Output the (X, Y) coordinate of the center of the cell containing the given text.  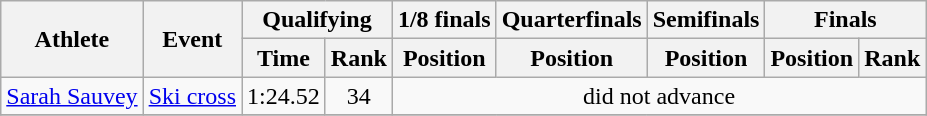
Time (284, 58)
did not advance (658, 96)
Semifinals (706, 20)
Event (192, 39)
Athlete (72, 39)
Sarah Sauvey (72, 96)
Qualifying (318, 20)
Finals (846, 20)
Ski cross (192, 96)
Quarterfinals (572, 20)
1:24.52 (284, 96)
1/8 finals (444, 20)
34 (358, 96)
